Pinpoint the cell where the given text exists, returning its (x, y) midpoint coordinate. 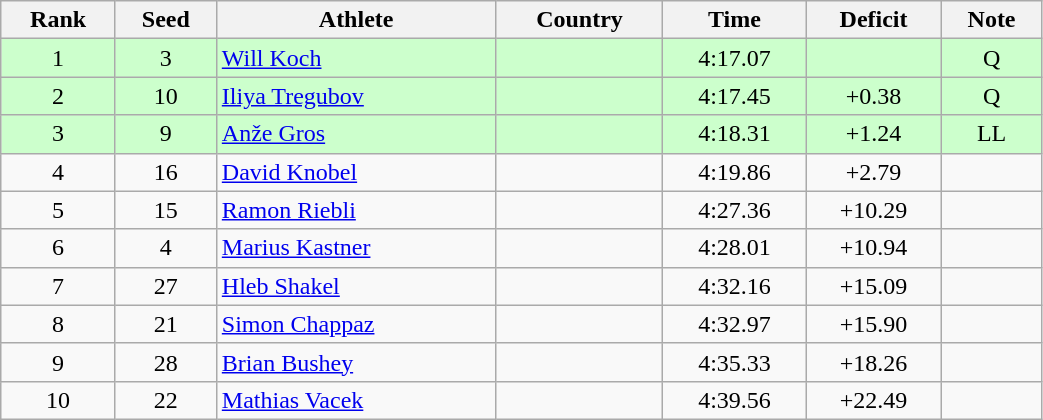
Marius Kastner (356, 248)
4:39.56 (734, 400)
Note (992, 20)
7 (58, 286)
27 (166, 286)
2 (58, 96)
Brian Bushey (356, 362)
LL (992, 134)
16 (166, 172)
+15.90 (874, 324)
Anže Gros (356, 134)
Simon Chappaz (356, 324)
15 (166, 210)
22 (166, 400)
Mathias Vacek (356, 400)
8 (58, 324)
28 (166, 362)
Rank (58, 20)
Will Koch (356, 58)
4:35.33 (734, 362)
+10.29 (874, 210)
5 (58, 210)
Iliya Tregubov (356, 96)
Time (734, 20)
Hleb Shakel (356, 286)
+2.79 (874, 172)
+0.38 (874, 96)
21 (166, 324)
+10.94 (874, 248)
4:17.07 (734, 58)
Deficit (874, 20)
David Knobel (356, 172)
+1.24 (874, 134)
4:27.36 (734, 210)
1 (58, 58)
+22.49 (874, 400)
+15.09 (874, 286)
+18.26 (874, 362)
4:32.97 (734, 324)
4:18.31 (734, 134)
Athlete (356, 20)
Country (580, 20)
Ramon Riebli (356, 210)
6 (58, 248)
4:28.01 (734, 248)
4:17.45 (734, 96)
Seed (166, 20)
4:19.86 (734, 172)
4:32.16 (734, 286)
